Provide the [x, y] coordinate of the cell's center where the given text is located.  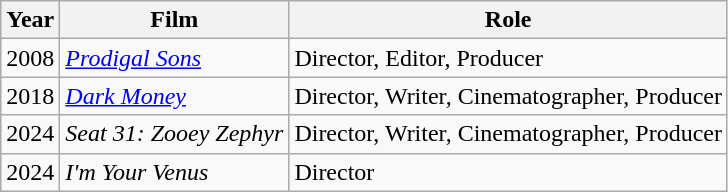
Year [30, 20]
2018 [30, 96]
Seat 31: Zooey Zephyr [174, 134]
Prodigal Sons [174, 58]
Role [508, 20]
Director, Editor, Producer [508, 58]
I'm Your Venus [174, 172]
Film [174, 20]
Director [508, 172]
Dark Money [174, 96]
2008 [30, 58]
